Determine the (X, Y) coordinate at the center of the cell enclosing the given text.  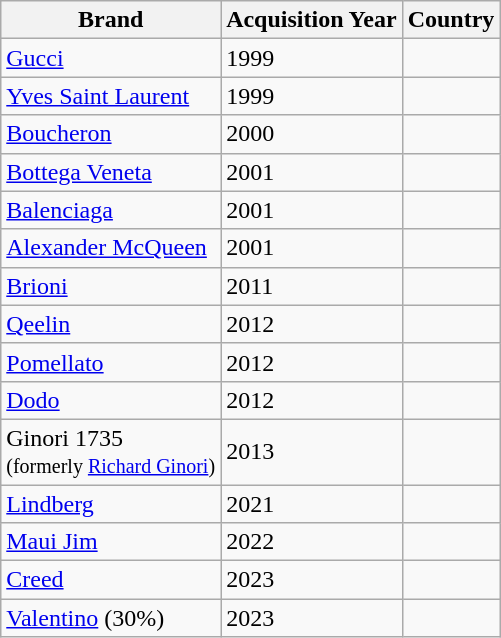
Maui Jim (111, 542)
Balenciaga (111, 210)
2013 (312, 452)
Ginori 1735(formerly Richard Ginori) (111, 452)
Alexander McQueen (111, 248)
Bottega Veneta (111, 172)
Pomellato (111, 362)
2022 (312, 542)
Brioni (111, 286)
2000 (312, 134)
Qeelin (111, 324)
Yves Saint Laurent (111, 96)
Gucci (111, 58)
Dodo (111, 400)
Lindberg (111, 503)
Country (451, 20)
2021 (312, 503)
2011 (312, 286)
Valentino (30%) (111, 618)
Boucheron (111, 134)
Brand (111, 20)
Creed (111, 580)
Acquisition Year (312, 20)
